Locate the cell with the specified text and output its [X, Y] center coordinate. 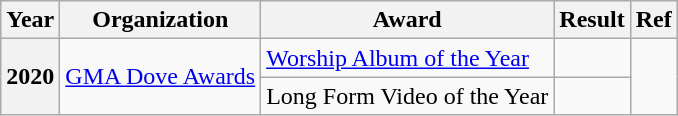
GMA Dove Awards [160, 77]
2020 [30, 77]
Award [408, 20]
Ref [654, 20]
Year [30, 20]
Result [592, 20]
Organization [160, 20]
Long Form Video of the Year [408, 96]
Worship Album of the Year [408, 58]
